For the text-containing cell, return its midpoint in [x, y] coordinate format. 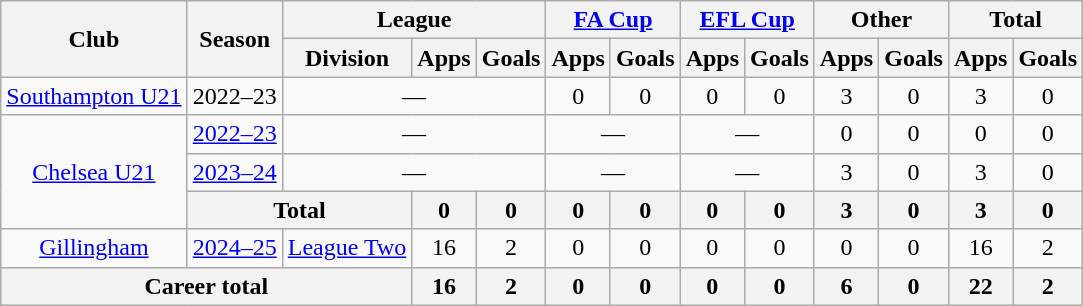
Club [94, 39]
Division [347, 58]
Career total [206, 286]
Southampton U21 [94, 96]
Chelsea U21 [94, 172]
2024–25 [234, 248]
Other [881, 20]
2023–24 [234, 172]
22 [980, 286]
Season [234, 39]
6 [846, 286]
EFL Cup [747, 20]
League [414, 20]
League Two [347, 248]
FA Cup [613, 20]
Gillingham [94, 248]
